Search for the cell housing the specified text and yield its (x, y) center coordinate. 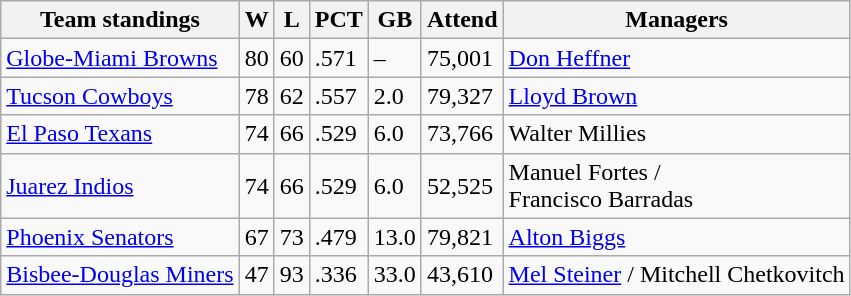
80 (256, 58)
Mel Steiner / Mitchell Chetkovitch (676, 275)
43,610 (462, 275)
PCT (338, 20)
73,766 (462, 134)
73 (292, 237)
52,525 (462, 186)
Bisbee-Douglas Miners (120, 275)
Don Heffner (676, 58)
60 (292, 58)
Alton Biggs (676, 237)
93 (292, 275)
13.0 (394, 237)
.557 (338, 96)
Walter Millies (676, 134)
Juarez Indios (120, 186)
Attend (462, 20)
El Paso Texans (120, 134)
.571 (338, 58)
.479 (338, 237)
– (394, 58)
Manuel Fortes / Francisco Barradas (676, 186)
W (256, 20)
Tucson Cowboys (120, 96)
Phoenix Senators (120, 237)
67 (256, 237)
.336 (338, 275)
2.0 (394, 96)
62 (292, 96)
L (292, 20)
33.0 (394, 275)
Team standings (120, 20)
79,327 (462, 96)
79,821 (462, 237)
78 (256, 96)
Managers (676, 20)
Lloyd Brown (676, 96)
47 (256, 275)
Globe-Miami Browns (120, 58)
75,001 (462, 58)
GB (394, 20)
